Capture the cell that displays the provided text and extract its [X, Y] central coordinate. 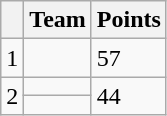
Team [58, 20]
Points [128, 20]
57 [128, 58]
1 [12, 58]
2 [12, 96]
44 [128, 96]
